Provide the (X, Y) coordinate of the cell's center where the given text is located.  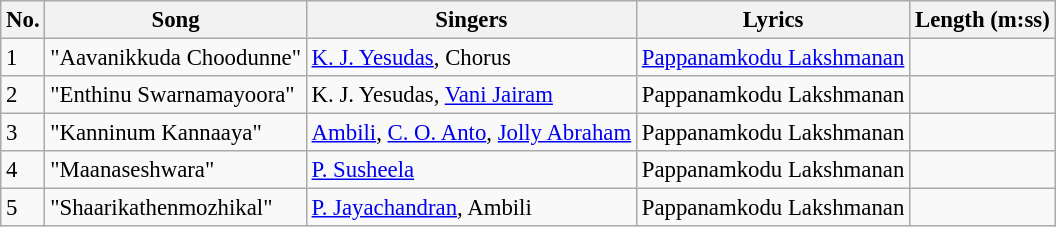
"Enthinu Swarnamayoora" (176, 95)
P. Jayachandran, Ambili (471, 208)
"Kanninum Kannaaya" (176, 133)
K. J. Yesudas, Chorus (471, 58)
P. Susheela (471, 170)
"Maanaseshwara" (176, 170)
3 (23, 133)
Song (176, 20)
Length (m:ss) (982, 20)
"Shaarikathenmozhikal" (176, 208)
1 (23, 58)
4 (23, 170)
Ambili, C. O. Anto, Jolly Abraham (471, 133)
2 (23, 95)
5 (23, 208)
"Aavanikkuda Choodunne" (176, 58)
Lyrics (772, 20)
Singers (471, 20)
No. (23, 20)
K. J. Yesudas, Vani Jairam (471, 95)
